Find where the given text appears and provide that cell's center as [X, Y] coordinate. 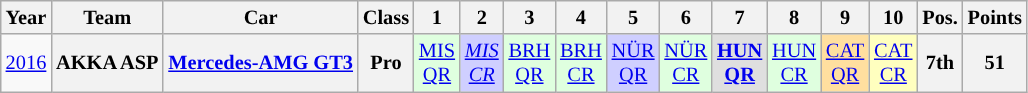
AKKA ASP [107, 63]
3 [530, 17]
HUNCR [794, 63]
MISCR [482, 63]
7 [740, 17]
5 [634, 17]
NÜRCR [686, 63]
Pos. [940, 17]
MISQR [437, 63]
9 [845, 17]
Year [26, 17]
4 [581, 17]
HUNQR [740, 63]
Team [107, 17]
BRHQR [530, 63]
Points [995, 17]
Pro [386, 63]
NÜRQR [634, 63]
7th [940, 63]
Car [260, 17]
Class [386, 17]
1 [437, 17]
51 [995, 63]
2 [482, 17]
8 [794, 17]
10 [893, 17]
BRHCR [581, 63]
6 [686, 17]
2016 [26, 63]
CATQR [845, 63]
Mercedes-AMG GT3 [260, 63]
CATCR [893, 63]
